Search for the cell housing the specified text and yield its (X, Y) center coordinate. 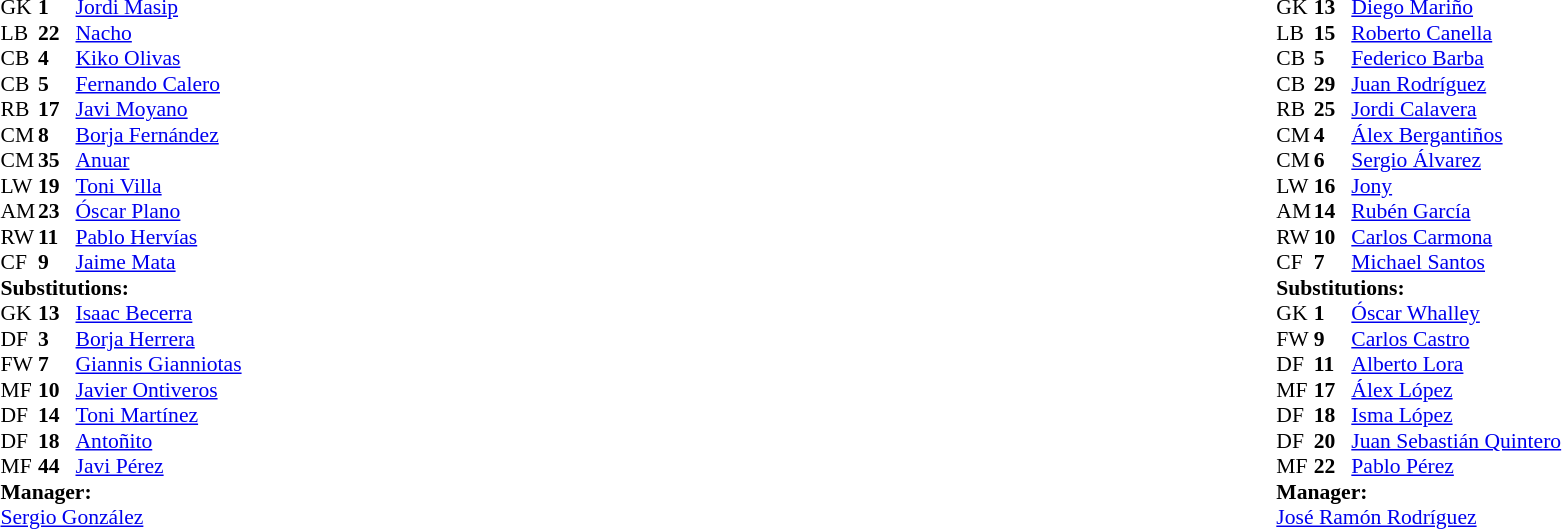
Nacho (159, 33)
Juan Rodríguez (1456, 84)
Borja Fernández (159, 135)
15 (1333, 33)
44 (57, 467)
Óscar Plano (159, 211)
Toni Martínez (159, 415)
Jaime Mata (159, 263)
Anuar (159, 161)
Jordi Calavera (1456, 109)
Sergio Álvarez (1456, 161)
Antoñito (159, 441)
Kiko Olivas (159, 59)
Pablo Hervías (159, 237)
35 (57, 161)
29 (1333, 84)
Isaac Becerra (159, 313)
Javi Moyano (159, 109)
Giannis Gianniotas (159, 365)
20 (1333, 441)
3 (57, 339)
Juan Sebastián Quintero (1456, 441)
1 (1333, 313)
Javier Ontiveros (159, 390)
Jony (1456, 186)
Rubén García (1456, 211)
Toni Villa (159, 186)
Michael Santos (1456, 263)
19 (57, 186)
Álex López (1456, 390)
13 (57, 313)
Alberto Lora (1456, 365)
Federico Barba (1456, 59)
25 (1333, 109)
Álex Bergantiños (1456, 135)
23 (57, 211)
6 (1333, 161)
Isma López (1456, 415)
8 (57, 135)
16 (1333, 186)
Javi Pérez (159, 467)
Pablo Pérez (1456, 467)
Carlos Castro (1456, 339)
Roberto Canella (1456, 33)
Óscar Whalley (1456, 313)
Borja Herrera (159, 339)
Fernando Calero (159, 84)
Carlos Carmona (1456, 237)
